Find where the given text appears and provide that cell's center as (x, y) coordinate. 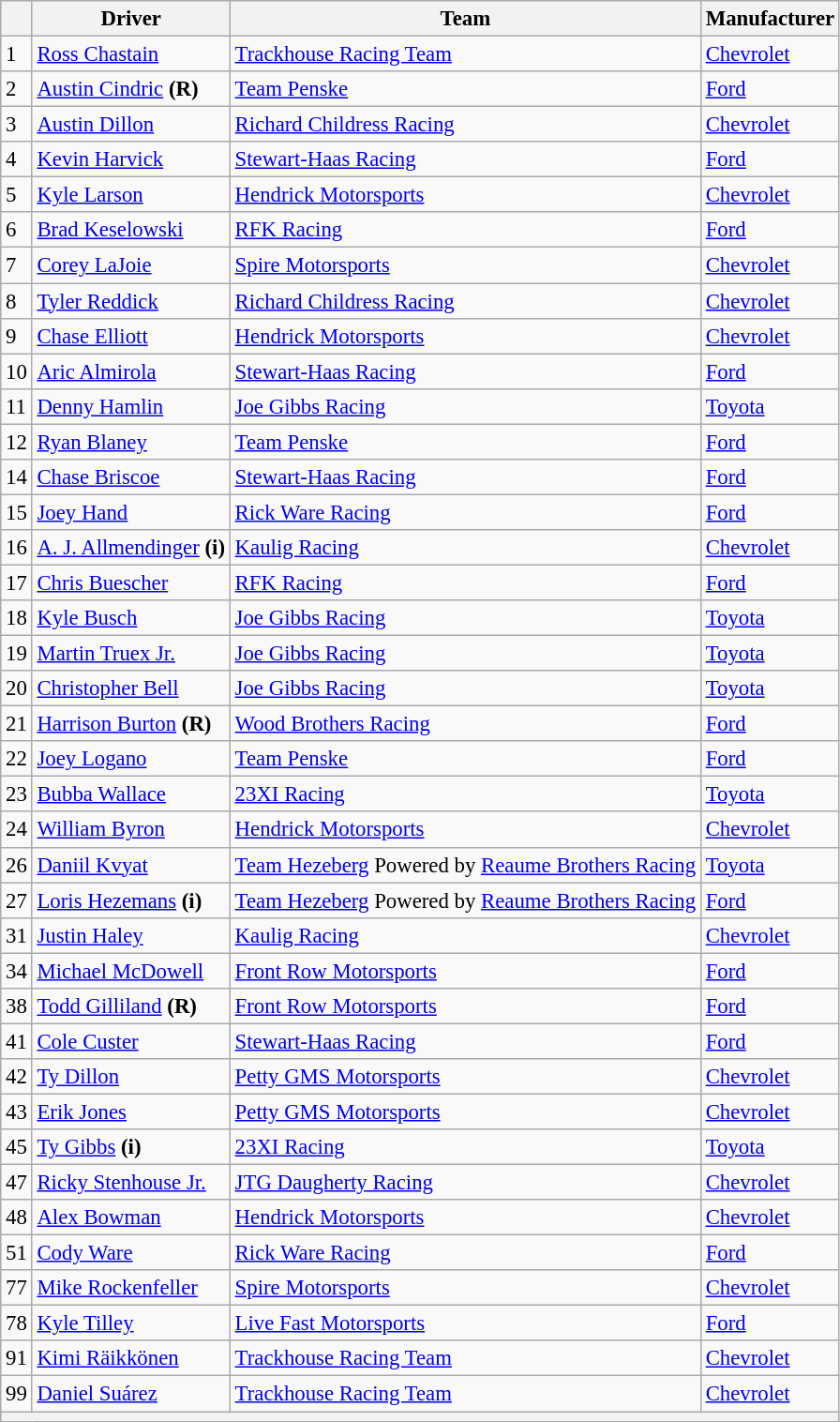
Mike Rockenfeller (131, 1288)
Erik Jones (131, 1112)
Alex Bowman (131, 1218)
Chase Elliott (131, 336)
48 (17, 1218)
7 (17, 265)
Daniil Kvyat (131, 865)
Corey LaJoie (131, 265)
19 (17, 654)
15 (17, 512)
5 (17, 195)
Justin Haley (131, 935)
Denny Hamlin (131, 406)
14 (17, 477)
38 (17, 1006)
99 (17, 1394)
Martin Truex Jr. (131, 654)
Cody Ware (131, 1253)
41 (17, 1041)
Kimi Räikkönen (131, 1359)
Live Fast Motorsports (465, 1324)
Ricky Stenhouse Jr. (131, 1183)
Ty Dillon (131, 1077)
Christopher Bell (131, 688)
Daniel Suárez (131, 1394)
31 (17, 935)
9 (17, 336)
Team (465, 19)
Tyler Reddick (131, 301)
20 (17, 688)
JTG Daugherty Racing (465, 1183)
A. J. Allmendinger (i) (131, 548)
91 (17, 1359)
3 (17, 125)
Bubba Wallace (131, 794)
Cole Custer (131, 1041)
Kyle Busch (131, 618)
Michael McDowell (131, 971)
34 (17, 971)
Driver (131, 19)
2 (17, 89)
William Byron (131, 830)
Wood Brothers Racing (465, 724)
8 (17, 301)
Todd Gilliland (R) (131, 1006)
Austin Cindric (R) (131, 89)
21 (17, 724)
Manufacturer (770, 19)
24 (17, 830)
Chase Briscoe (131, 477)
Joey Hand (131, 512)
4 (17, 159)
Aric Almirola (131, 371)
18 (17, 618)
Harrison Burton (R) (131, 724)
Austin Dillon (131, 125)
43 (17, 1112)
17 (17, 582)
Ryan Blaney (131, 442)
Brad Keselowski (131, 230)
26 (17, 865)
1 (17, 54)
Kyle Larson (131, 195)
Loris Hezemans (i) (131, 900)
11 (17, 406)
Ross Chastain (131, 54)
10 (17, 371)
Joey Logano (131, 759)
22 (17, 759)
12 (17, 442)
Chris Buescher (131, 582)
78 (17, 1324)
Kyle Tilley (131, 1324)
16 (17, 548)
47 (17, 1183)
77 (17, 1288)
Kevin Harvick (131, 159)
6 (17, 230)
45 (17, 1147)
27 (17, 900)
Ty Gibbs (i) (131, 1147)
42 (17, 1077)
23 (17, 794)
51 (17, 1253)
